Return the [X, Y] coordinate for the center point of the cell that contains the specified text.  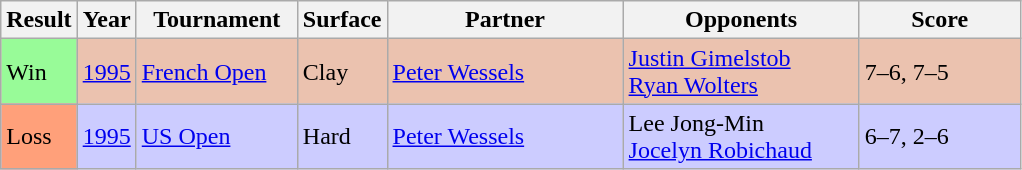
Lee Jong-Min Jocelyn Robichaud [741, 136]
7–6, 7–5 [940, 72]
Partner [505, 20]
Opponents [741, 20]
Win [39, 72]
Loss [39, 136]
Clay [342, 72]
US Open [216, 136]
Score [940, 20]
Hard [342, 136]
French Open [216, 72]
Result [39, 20]
Justin Gimelstob Ryan Wolters [741, 72]
Surface [342, 20]
Tournament [216, 20]
Year [106, 20]
6–7, 2–6 [940, 136]
